For the text-containing cell, return its midpoint in [X, Y] coordinate format. 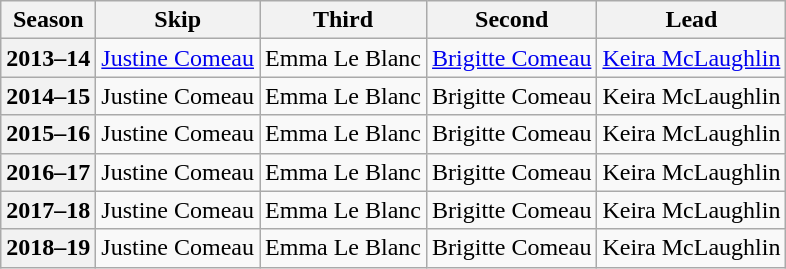
2016–17 [48, 172]
Skip [178, 20]
2017–18 [48, 210]
2018–19 [48, 248]
Third [344, 20]
2015–16 [48, 134]
Second [512, 20]
2013–14 [48, 58]
Lead [692, 20]
2014–15 [48, 96]
Season [48, 20]
